From the cell containing the given text, extract its center point as [X, Y] coordinate. 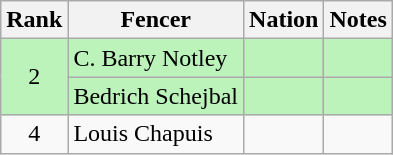
Fencer [156, 20]
C. Barry Notley [156, 58]
Rank [34, 20]
Notes [358, 20]
Louis Chapuis [156, 134]
2 [34, 77]
Nation [284, 20]
4 [34, 134]
Bedrich Schejbal [156, 96]
